Identify which cell holds the provided text, then report its [x, y] central coordinate. 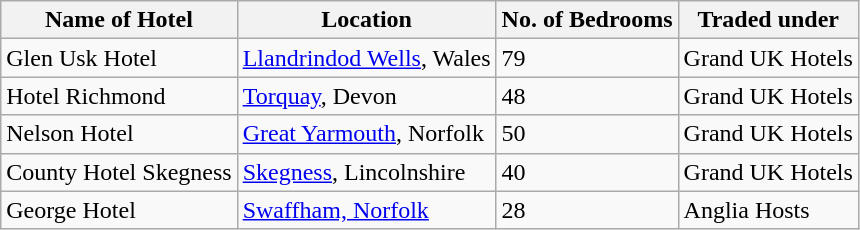
40 [587, 172]
County Hotel Skegness [119, 172]
Name of Hotel [119, 20]
Hotel Richmond [119, 96]
Location [366, 20]
28 [587, 210]
Anglia Hosts [768, 210]
George Hotel [119, 210]
Nelson Hotel [119, 134]
Great Yarmouth, Norfolk [366, 134]
No. of Bedrooms [587, 20]
Skegness, Lincolnshire [366, 172]
Torquay, Devon [366, 96]
79 [587, 58]
50 [587, 134]
Llandrindod Wells, Wales [366, 58]
Traded under [768, 20]
48 [587, 96]
Glen Usk Hotel [119, 58]
Swaffham, Norfolk [366, 210]
